From the cell containing the given text, extract its center point as (x, y) coordinate. 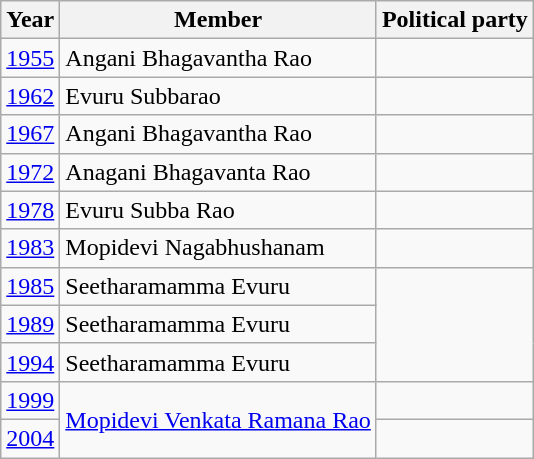
Political party (454, 20)
Year (30, 20)
1994 (30, 362)
1962 (30, 96)
2004 (30, 438)
1972 (30, 172)
1999 (30, 400)
1978 (30, 210)
Evuru Subbarao (218, 96)
Mopidevi Nagabhushanam (218, 248)
1989 (30, 324)
1983 (30, 248)
1967 (30, 134)
1985 (30, 286)
Member (218, 20)
Anagani Bhagavanta Rao (218, 172)
1955 (30, 58)
Evuru Subba Rao (218, 210)
Mopidevi Venkata Ramana Rao (218, 419)
